Capture the cell that displays the provided text and extract its [x, y] central coordinate. 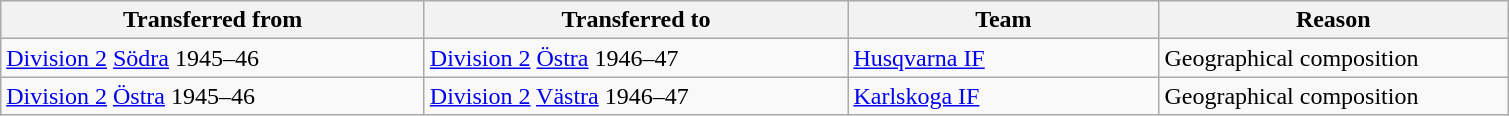
Team [1004, 20]
Transferred from [213, 20]
Division 2 Östra 1945–46 [213, 96]
Division 2 Västra 1946–47 [636, 96]
Transferred to [636, 20]
Reason [1334, 20]
Division 2 Östra 1946–47 [636, 58]
Husqvarna IF [1004, 58]
Division 2 Södra 1945–46 [213, 58]
Karlskoga IF [1004, 96]
